For the text-containing cell, return its midpoint in (x, y) coordinate format. 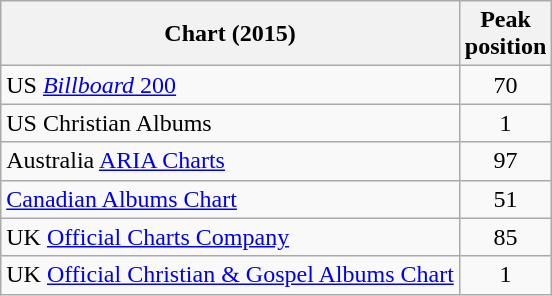
US Christian Albums (230, 123)
Peakposition (505, 34)
51 (505, 199)
Chart (2015) (230, 34)
UK Official Christian & Gospel Albums Chart (230, 275)
70 (505, 85)
97 (505, 161)
Australia ARIA Charts (230, 161)
85 (505, 237)
Canadian Albums Chart (230, 199)
UK Official Charts Company (230, 237)
US Billboard 200 (230, 85)
